Capture the cell that displays the provided text and extract its [x, y] central coordinate. 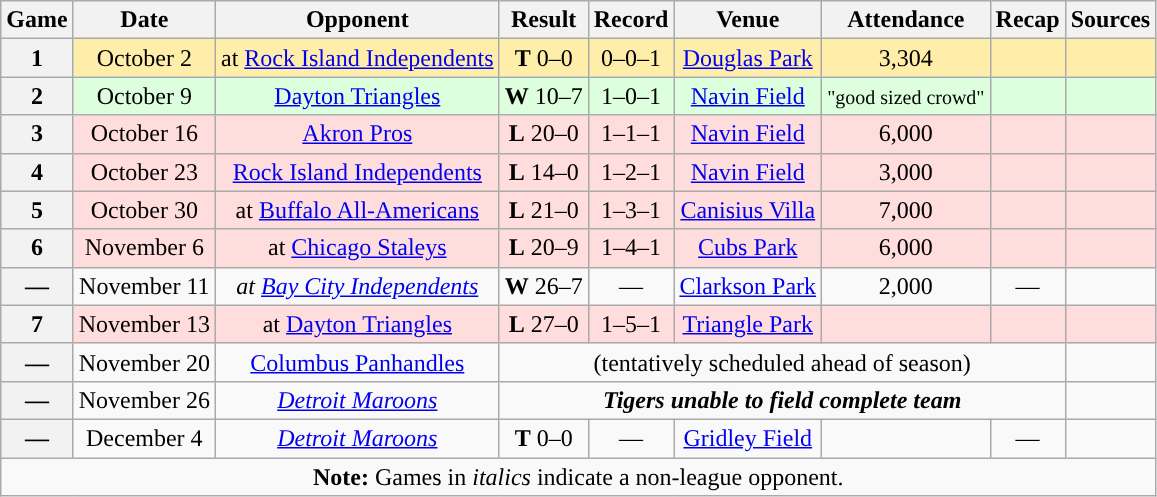
October 2 [144, 58]
Columbus Panhandles [357, 362]
Cubs Park [748, 248]
0–0–1 [631, 58]
W 10–7 [544, 96]
5 [37, 210]
L 20–0 [544, 134]
4 [37, 172]
at Chicago Staleys [357, 248]
October 23 [144, 172]
Rock Island Independents [357, 172]
Tigers unable to field complete team [782, 400]
L 21–0 [544, 210]
1–1–1 [631, 134]
3,000 [906, 172]
Akron Pros [357, 134]
Result [544, 20]
at Dayton Triangles [357, 324]
Record [631, 20]
1–3–1 [631, 210]
November 26 [144, 400]
6 [37, 248]
December 4 [144, 438]
3 [37, 134]
Clarkson Park [748, 286]
Gridley Field [748, 438]
Opponent [357, 20]
1–0–1 [631, 96]
November 13 [144, 324]
Venue [748, 20]
at Rock Island Independents [357, 58]
L 20–9 [544, 248]
Canisius Villa [748, 210]
1–4–1 [631, 248]
October 16 [144, 134]
Attendance [906, 20]
1 [37, 58]
(tentatively scheduled ahead of season) [782, 362]
3,304 [906, 58]
2,000 [906, 286]
1–5–1 [631, 324]
Douglas Park [748, 58]
November 20 [144, 362]
2 [37, 96]
7 [37, 324]
1–2–1 [631, 172]
at Bay City Independents [357, 286]
October 9 [144, 96]
L 27–0 [544, 324]
7,000 [906, 210]
Note: Games in italics indicate a non-league opponent. [578, 477]
Triangle Park [748, 324]
Recap [1028, 20]
L 14–0 [544, 172]
"good sized crowd" [906, 96]
November 11 [144, 286]
November 6 [144, 248]
October 30 [144, 210]
W 26–7 [544, 286]
Sources [1110, 20]
Game [37, 20]
Dayton Triangles [357, 96]
Date [144, 20]
at Buffalo All-Americans [357, 210]
